Extract the [x, y] coordinate from the center of the cell holding the provided text.  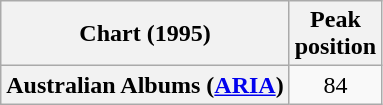
84 [335, 85]
Chart (1995) [145, 34]
Peakposition [335, 34]
Australian Albums (ARIA) [145, 85]
